Detect which cell encompasses the target text, then output its [x, y] center coordinate. 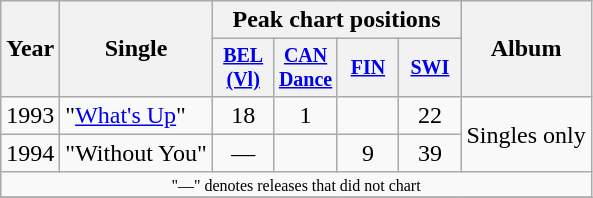
Album [526, 49]
22 [430, 115]
Year [30, 49]
Peak chart positions [336, 20]
"What's Up" [136, 115]
BEL(Vl) [243, 68]
Single [136, 49]
18 [243, 115]
— [243, 153]
Singles only [526, 134]
1993 [30, 115]
9 [368, 153]
39 [430, 153]
SWI [430, 68]
"Without You" [136, 153]
"—" denotes releases that did not chart [296, 184]
FIN [368, 68]
1 [306, 115]
CANDance [306, 68]
1994 [30, 153]
